For the text-containing cell, return its midpoint in [X, Y] coordinate format. 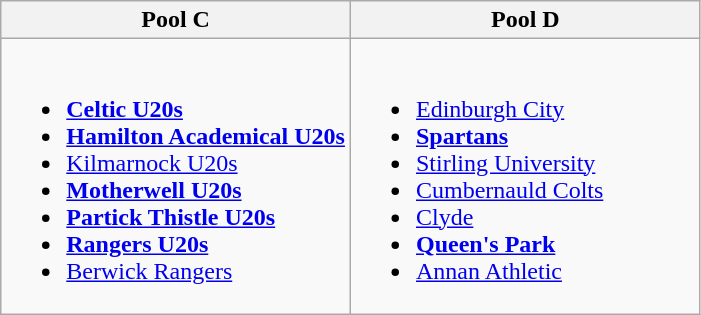
Edinburgh CitySpartansStirling UniversityCumbernauld ColtsClydeQueen's ParkAnnan Athletic [525, 176]
Celtic U20sHamilton Academical U20sKilmarnock U20sMotherwell U20sPartick Thistle U20sRangers U20sBerwick Rangers [176, 176]
Pool C [176, 20]
Pool D [525, 20]
